Extract the (x, y) coordinate from the center of the cell holding the provided text.  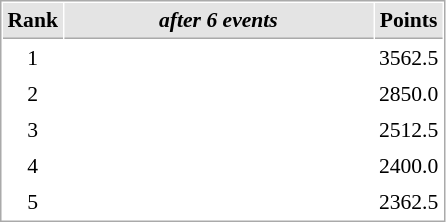
2 (32, 93)
2850.0 (408, 93)
1 (32, 57)
Rank (32, 21)
2362.5 (408, 201)
after 6 events (218, 21)
3 (32, 129)
5 (32, 201)
2512.5 (408, 129)
2400.0 (408, 165)
4 (32, 165)
3562.5 (408, 57)
Points (408, 21)
